Find where the given text appears and provide that cell's center as (x, y) coordinate. 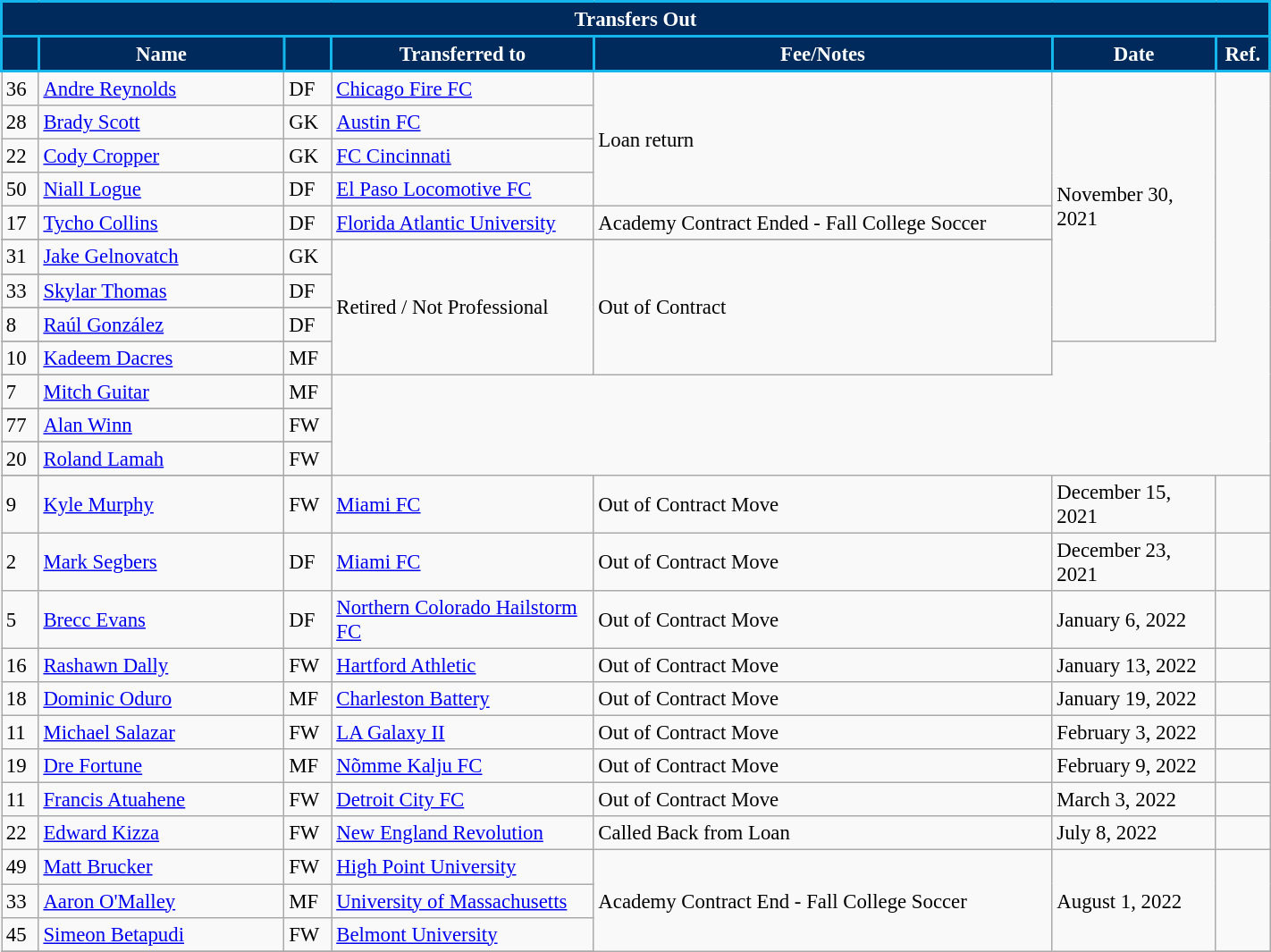
5 (21, 620)
Northern Colorado Hailstorm FC (463, 620)
77 (21, 425)
Niall Logue (161, 190)
El Paso Locomotive FC (463, 190)
36 (21, 88)
Name (161, 54)
8 (21, 324)
28 (21, 122)
University of Massachusetts (463, 901)
Academy Contract End - Fall College Soccer (822, 901)
Transferred to (463, 54)
Kyle Murphy (161, 504)
Brecc Evans (161, 620)
March 3, 2022 (1133, 800)
Belmont University (463, 934)
January 6, 2022 (1133, 620)
Jake Gelnovatch (161, 257)
Dre Fortune (161, 766)
New England Revolution (463, 834)
Loan return (822, 139)
Detroit City FC (463, 800)
Matt Brucker (161, 867)
Academy Contract Ended - Fall College Soccer (822, 223)
Simeon Betapudi (161, 934)
Fee/Notes (822, 54)
Florida Atlantic University (463, 223)
19 (21, 766)
Hartford Athletic (463, 666)
Kadeem Dacres (161, 358)
November 30, 2021 (1133, 206)
Austin FC (463, 122)
LA Galaxy II (463, 733)
50 (21, 190)
20 (21, 459)
Cody Cropper (161, 156)
Francis Atuahene (161, 800)
July 8, 2022 (1133, 834)
Called Back from Loan (822, 834)
7 (21, 392)
Raúl González (161, 324)
FC Cincinnati (463, 156)
December 15, 2021 (1133, 504)
February 3, 2022 (1133, 733)
High Point University (463, 867)
Ref. (1242, 54)
Aaron O'Malley (161, 901)
Tycho Collins (161, 223)
Out of Contract (822, 308)
Andre Reynolds (161, 88)
Dominic Oduro (161, 699)
Brady Scott (161, 122)
45 (21, 934)
Skylar Thomas (161, 291)
Retired / Not Professional (463, 308)
9 (21, 504)
February 9, 2022 (1133, 766)
Alan Winn (161, 425)
2 (21, 561)
January 13, 2022 (1133, 666)
Mark Segbers (161, 561)
August 1, 2022 (1133, 901)
10 (21, 358)
January 19, 2022 (1133, 699)
31 (21, 257)
Transfers Out (636, 20)
Nõmme Kalju FC (463, 766)
Rashawn Dally (161, 666)
Date (1133, 54)
18 (21, 699)
17 (21, 223)
49 (21, 867)
16 (21, 666)
Edward Kizza (161, 834)
Mitch Guitar (161, 392)
Roland Lamah (161, 459)
Michael Salazar (161, 733)
December 23, 2021 (1133, 561)
Chicago Fire FC (463, 88)
Charleston Battery (463, 699)
